Extract the (x, y) coordinate from the center of the cell holding the provided text.  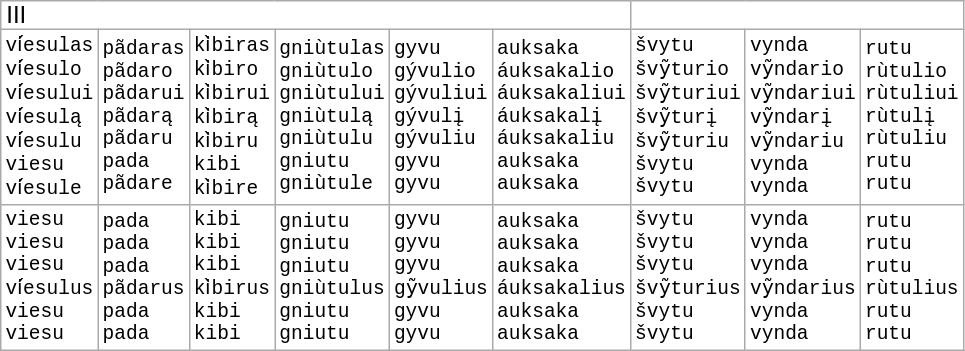
gniutugniutugniutugniùtulusgniutugniutu (332, 277)
gyvugývuliogývuliuigývulįgývuliugyvugyvu (440, 117)
auksakaáuksakalioáuksakaliuiáuksakalįáuksakaliuauksakaauksaka (561, 117)
ki̇̀biraski̇̀biroki̇̀biruiki̇̀birąki̇̀birukibiki̇̀bire (232, 117)
ruturùtuliorùtuliuirùtulįrùtuliuruturutu (912, 117)
kibikibikibiki̇̀biruskibikibi (232, 277)
viesuviesuviesuvi̇́esulusviesuviesu (50, 277)
ruturuturuturùtuliusruturutu (912, 277)
III (316, 15)
gyvugyvugyvugỹvuliusgyvugyvu (440, 277)
vyndavyndavyndavỹndariusvyndavynda (802, 277)
švytušvytušvytušvỹturiusšvytušvytu (688, 277)
padapadapadapãdaruspadapada (144, 277)
auksakaauksakaauksakaáuksakaliusauksakaauksaka (561, 277)
gniùtulasgniùtulogniùtuluigniùtulągniùtulugniutugniùtule (332, 117)
pãdaraspãdaropãdaruipãdarąpãdarupadapãdare (144, 117)
švytušvỹturiošvỹturiuišvỹturįšvỹturiušvytušvytu (688, 117)
vyndavỹndariovỹndariuivỹndarįvỹndariuvyndavynda (802, 117)
vi̇́esulasvi̇́esulovi̇́esuluivi̇́esuląvi̇́esuluviesuvi̇́esule (50, 117)
